Locate the cell with the specified text and output its (x, y) center coordinate. 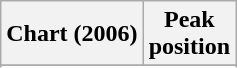
Peakposition (189, 34)
Chart (2006) (72, 34)
